Detect which cell encompasses the target text, then output its [x, y] center coordinate. 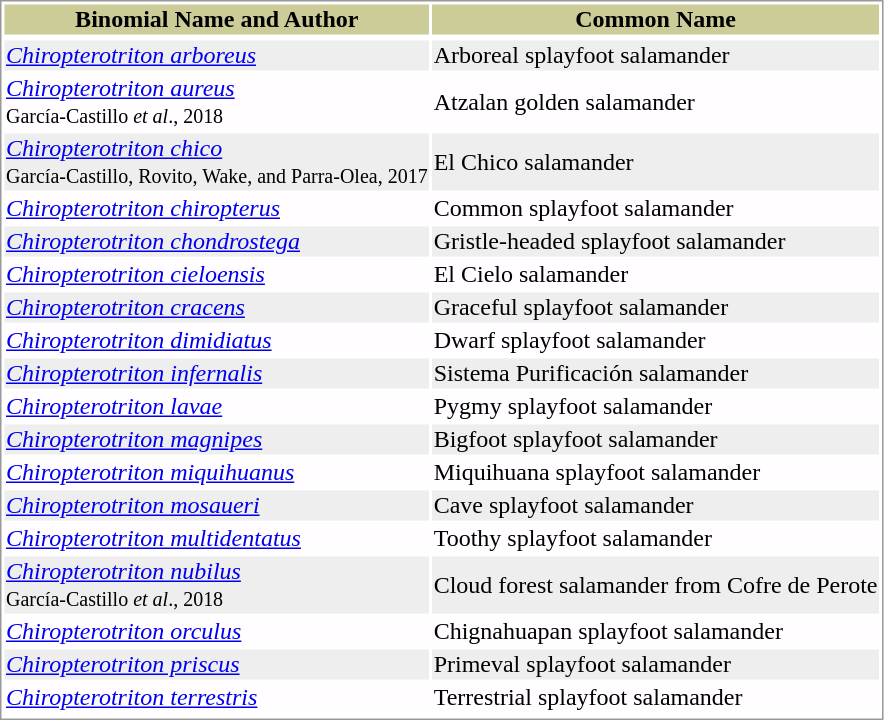
Chiropterotriton infernalis [216, 373]
Chiropterotriton mosaueri [216, 505]
Atzalan golden salamander [656, 102]
Arboreal splayfoot salamander [656, 55]
Chiropterotriton nubilus García-Castillo et al., 2018 [216, 584]
Primeval splayfoot salamander [656, 665]
Chiropterotriton priscus [216, 665]
Binomial Name and Author [216, 19]
Chiropterotriton miquihuanus [216, 473]
Chiropterotriton lavae [216, 407]
Bigfoot splayfoot salamander [656, 439]
Sistema Purificación salamander [656, 373]
Chiropterotriton orculus [216, 631]
Chignahuapan splayfoot salamander [656, 631]
El Cielo salamander [656, 275]
Miquihuana splayfoot salamander [656, 473]
Chiropterotriton cracens [216, 307]
Terrestrial splayfoot salamander [656, 697]
Pygmy splayfoot salamander [656, 407]
Chiropterotriton terrestris [216, 697]
Common Name [656, 19]
Chiropterotriton chiropterus [216, 209]
Graceful splayfoot salamander [656, 307]
Chiropterotriton dimidiatus [216, 341]
El Chico salamander [656, 162]
Chiropterotriton magnipes [216, 439]
Chiropterotriton chico García-Castillo, Rovito, Wake, and Parra-Olea, 2017 [216, 162]
Chiropterotriton aureus García-Castillo et al., 2018 [216, 102]
Chiropterotriton arboreus [216, 55]
Cloud forest salamander from Cofre de Perote [656, 584]
Dwarf splayfoot salamander [656, 341]
Chiropterotriton cieloensis [216, 275]
Chiropterotriton chondrostega [216, 241]
Chiropterotriton multidentatus [216, 539]
Common splayfoot salamander [656, 209]
Gristle-headed splayfoot salamander [656, 241]
Cave splayfoot salamander [656, 505]
Toothy splayfoot salamander [656, 539]
